Identify which cell holds the provided text, then report its (x, y) central coordinate. 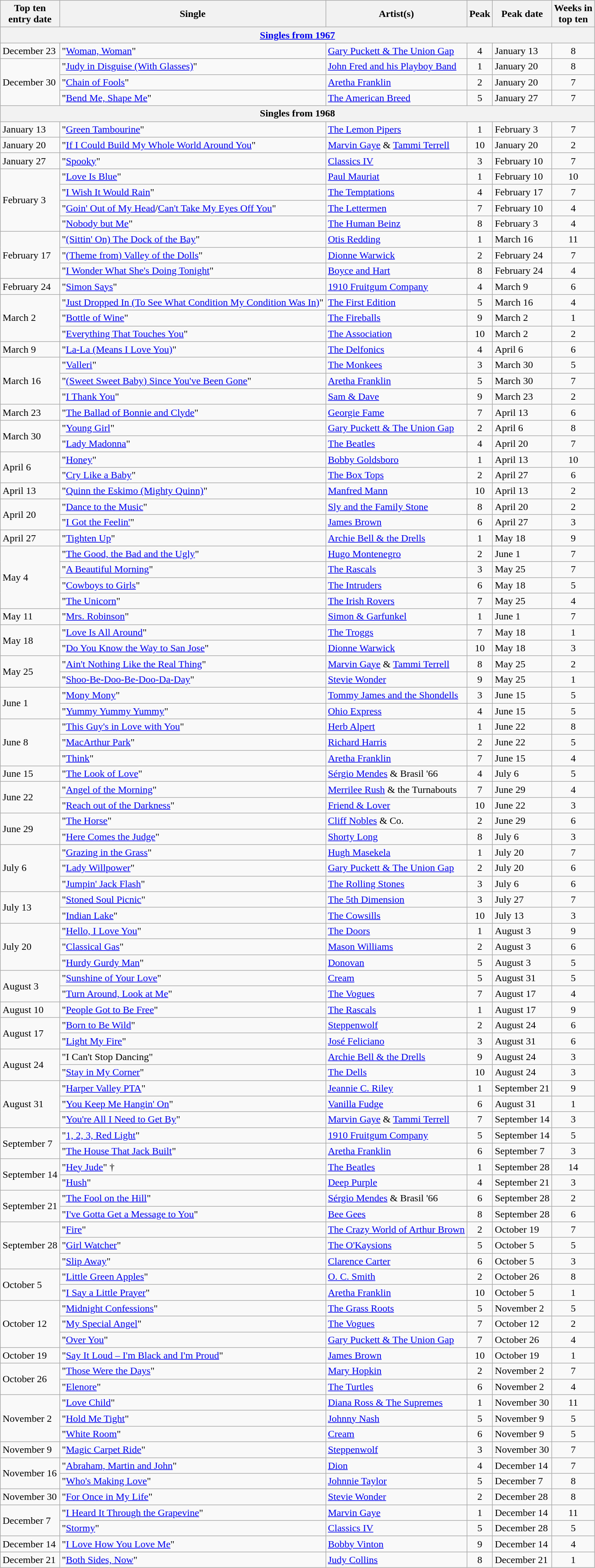
"The Ballad of Bonnie and Clyde" (192, 412)
"I Heard It Through the Grapevine" (192, 1513)
O. C. Smith (396, 1277)
"Chain of Fools" (192, 82)
"Fire" (192, 1230)
The Crazy World of Arthur Brown (396, 1230)
Friend & Lover (396, 805)
"Cowboys to Girls" (192, 585)
"Both Sides, Now" (192, 1560)
"A Beautiful Morning" (192, 569)
"Say It Loud – I'm Black and I'm Proud" (192, 1355)
Clarence Carter (396, 1261)
"Woman, Woman" (192, 51)
"Everything That Touches You" (192, 334)
"Green Tambourine" (192, 129)
"Ain't Nothing Like the Real Thing" (192, 664)
Sam & Dave (396, 396)
The American Breed (396, 98)
"(Sittin' On) The Dock of the Bay" (192, 240)
"1, 2, 3, Red Light" (192, 1135)
Simon & Garfunkel (396, 617)
November 16 (30, 1473)
Johnny Nash (396, 1418)
Deep Purple (396, 1182)
"Love Is Blue" (192, 176)
Weeks intop ten (573, 14)
The 5th Dimension (396, 899)
Richard Harris (396, 742)
"Light My Fire" (192, 1041)
Bobby Goldsboro (396, 460)
"Lady Madonna" (192, 444)
Bobby Vinton (396, 1544)
"Yummy Yummy Yummy" (192, 711)
"MacArthur Park" (192, 742)
Singles from 1968 (297, 114)
"I Wonder What She's Doing Tonight" (192, 271)
Sly and the Family Stone (396, 507)
The Temptations (396, 192)
"Mrs. Robinson" (192, 617)
Peak (480, 14)
August 10 (30, 1010)
"(Theme from) Valley of the Dolls" (192, 255)
"My Special Angel" (192, 1324)
"Tighten Up" (192, 538)
"Here Comes the Judge" (192, 837)
"Valleri" (192, 365)
Peak date (522, 14)
John Fred and his Playboy Band (396, 66)
The Lettermen (396, 208)
The Association (396, 334)
"Elenore" (192, 1387)
The Cowsills (396, 915)
The Delfonics (396, 349)
"Angel of the Morning" (192, 790)
"Nobody but Me" (192, 224)
"I Can't Stop Dancing" (192, 1057)
"I Love How You Love Me" (192, 1544)
The Doors (396, 931)
The First Edition (396, 302)
"I Got the Feelin'" (192, 522)
"For Once in My Life" (192, 1497)
"Spooky" (192, 161)
Ohio Express (396, 711)
Vanilla Fudge (396, 1104)
The Intruders (396, 585)
"Judy in Disguise (With Glasses)" (192, 66)
Boyce and Hart (396, 271)
"Girl Watcher" (192, 1245)
Jeannie C. Riley (396, 1088)
"Classical Gas" (192, 946)
"Little Green Apples" (192, 1277)
"Shoo-Be-Doo-Be-Doo-Da-Day" (192, 679)
Donovan (396, 963)
The Human Beinz (396, 224)
"Grazing in the Grass" (192, 852)
"Born to Be Wild" (192, 1025)
The Monkees (396, 365)
"Mony Mony" (192, 695)
"Simon Says" (192, 287)
Johnnie Taylor (396, 1481)
"Hush" (192, 1182)
"(Sweet Sweet Baby) Since You've Been Gone" (192, 381)
The Turtles (396, 1387)
Artist(s) (396, 14)
Single (192, 14)
"Magic Carpet Ride" (192, 1449)
"Sunshine of Your Love" (192, 978)
Mary Hopkin (396, 1371)
"Lady Willpower" (192, 868)
"Slip Away" (192, 1261)
"You're All I Need to Get By" (192, 1120)
"Indian Lake" (192, 915)
The Troggs (396, 632)
"The Unicorn" (192, 601)
"Bend Me, Shape Me" (192, 98)
"Jumpin' Jack Flash" (192, 884)
"Turn Around, Look at Me" (192, 994)
Herb Alpert (396, 727)
"Love Child" (192, 1402)
The Rolling Stones (396, 884)
"Hurdy Gurdy Man" (192, 963)
"The Good, the Bad and the Ugly" (192, 554)
"Just Dropped In (To See What Condition My Condition Was In)" (192, 302)
"Harper Valley PTA" (192, 1088)
The Fireballs (396, 318)
"Think" (192, 758)
Tommy James and the Shondells (396, 695)
Singles from 1967 (297, 35)
"I Thank You" (192, 396)
Diana Ross & The Supremes (396, 1402)
"Honey" (192, 460)
"Who's Making Love" (192, 1481)
Georgie Fame (396, 412)
"Cry Like a Baby" (192, 475)
Cliff Nobles & Co. (396, 821)
"Love Is All Around" (192, 632)
"The Horse" (192, 821)
"La-La (Means I Love You)" (192, 349)
Bee Gees (396, 1214)
The Grass Roots (396, 1308)
July 27 (522, 899)
"White Room" (192, 1434)
"Reach out of the Darkness" (192, 805)
Top tenentry date (30, 14)
Merrilee Rush & the Turnabouts (396, 790)
Dion (396, 1466)
The O'Kaysions (396, 1245)
December 30 (30, 82)
The Box Tops (396, 475)
"Stoned Soul Picnic" (192, 899)
"I've Gotta Get a Message to You" (192, 1214)
"Hey Jude" † (192, 1167)
"The Fool on the Hill" (192, 1198)
May 11 (30, 617)
The Lemon Pipers (396, 129)
"You Keep Me Hangin' On" (192, 1104)
"I Say a Little Prayer" (192, 1293)
"Those Were the Days" (192, 1371)
Mason Williams (396, 946)
"Hold Me Tight" (192, 1418)
The Dells (396, 1072)
"The Look of Love" (192, 774)
"Over You" (192, 1340)
Hugo Montenegro (396, 554)
"Dance to the Music" (192, 507)
José Feliciano (396, 1041)
Paul Mauriat (396, 176)
Shorty Long (396, 837)
"Do You Know the Way to San Jose" (192, 648)
Manfred Mann (396, 491)
"Stormy" (192, 1528)
Hugh Masekela (396, 852)
May 4 (30, 577)
"This Guy's in Love with You" (192, 727)
14 (573, 1167)
"The House That Jack Built" (192, 1151)
"People Got to Be Free" (192, 1010)
"Quinn the Eskimo (Mighty Quinn)" (192, 491)
Otis Redding (396, 240)
"If I Could Build My Whole World Around You" (192, 145)
"Midnight Confessions" (192, 1308)
"Hello, I Love You" (192, 931)
Marvin Gaye (396, 1513)
"Stay in My Corner" (192, 1072)
"Bottle of Wine" (192, 318)
Judy Collins (396, 1560)
"I Wish It Would Rain" (192, 192)
"Young Girl" (192, 428)
June 8 (30, 742)
"Abraham, Martin and John" (192, 1466)
The Irish Rovers (396, 601)
December 23 (30, 51)
"Goin' Out of My Head/Can't Take My Eyes Off You" (192, 208)
